Output the (x, y) coordinate of the center of the cell containing the given text.  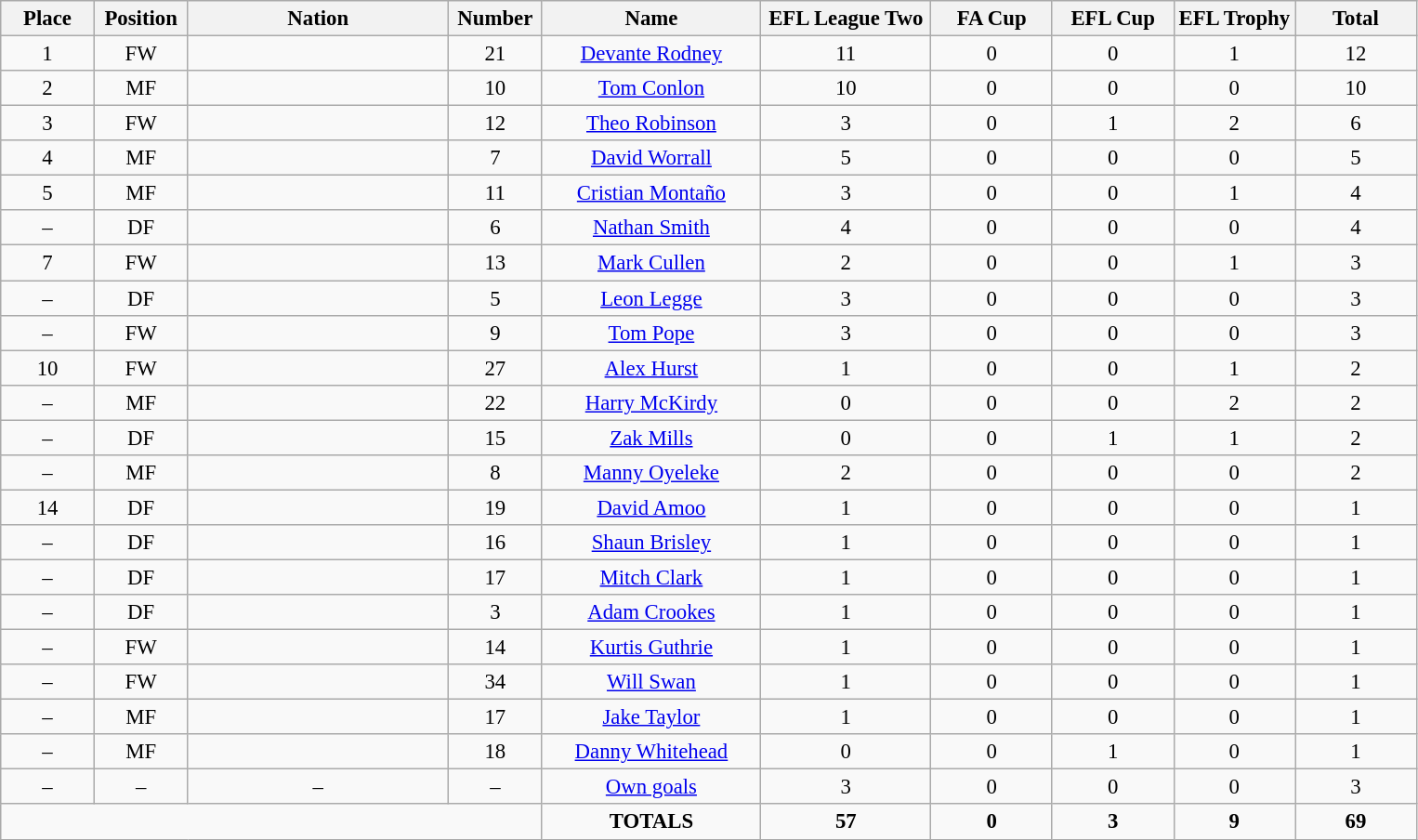
Kurtis Guthrie (651, 648)
David Worrall (651, 158)
Danny Whitehead (651, 752)
Mitch Clark (651, 577)
19 (496, 507)
EFL Cup (1113, 19)
Nathan Smith (651, 228)
Cristian Montaño (651, 193)
Tom Pope (651, 333)
Shaun Brisley (651, 543)
Nation (318, 19)
57 (846, 822)
TOTALS (651, 822)
Theo Robinson (651, 124)
FA Cup (992, 19)
18 (496, 752)
16 (496, 543)
Devante Rodney (651, 54)
27 (496, 368)
Mark Cullen (651, 263)
34 (496, 682)
13 (496, 263)
Own goals (651, 787)
69 (1357, 822)
Tom Conlon (651, 88)
Number (496, 19)
Harry McKirdy (651, 402)
Name (651, 19)
EFL League Two (846, 19)
Manny Oyeleke (651, 473)
22 (496, 402)
15 (496, 438)
David Amoo (651, 507)
Jake Taylor (651, 717)
Total (1357, 19)
8 (496, 473)
21 (496, 54)
Place (48, 19)
Leon Legge (651, 298)
Position (141, 19)
Alex Hurst (651, 368)
Zak Mills (651, 438)
EFL Trophy (1234, 19)
Adam Crookes (651, 612)
Will Swan (651, 682)
